Determine the [x, y] coordinate at the center of the cell enclosing the given text.  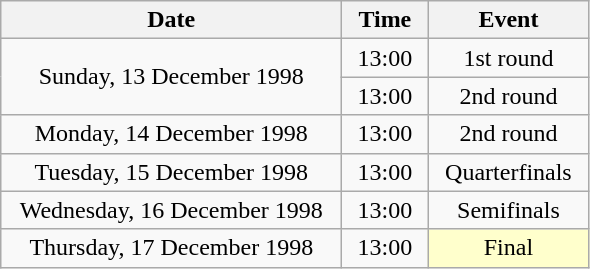
Thursday, 17 December 1998 [172, 248]
Event [508, 20]
Time [385, 20]
Monday, 14 December 1998 [172, 134]
Tuesday, 15 December 1998 [172, 172]
Final [508, 248]
Wednesday, 16 December 1998 [172, 210]
Quarterfinals [508, 172]
Date [172, 20]
Sunday, 13 December 1998 [172, 77]
1st round [508, 58]
Semifinals [508, 210]
